Provide the (X, Y) coordinate of the cell's center where the given text is located.  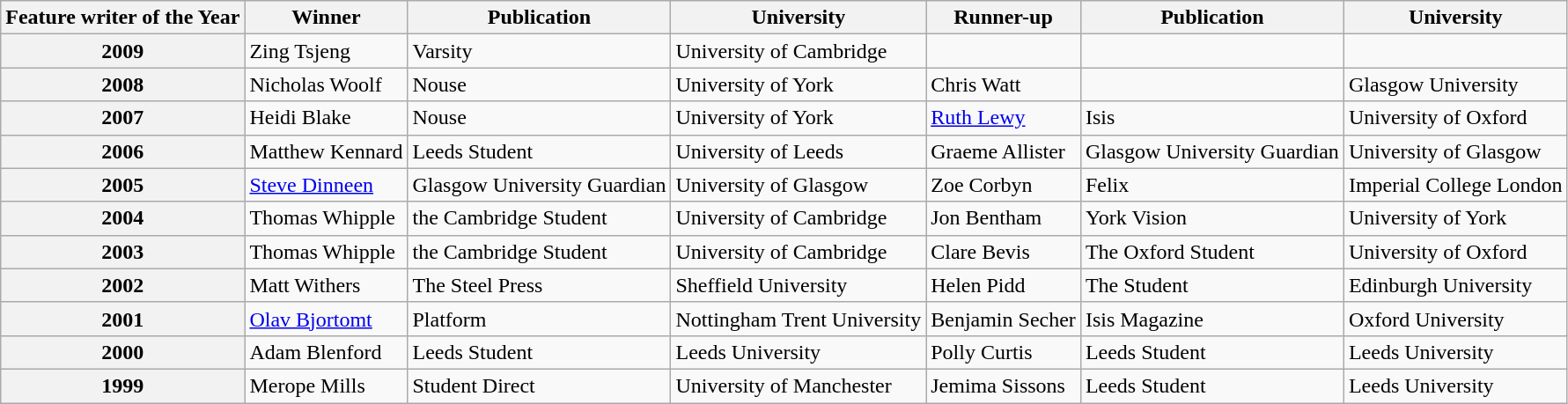
Jon Bentham (1004, 218)
Jemima Sissons (1004, 386)
Isis Magazine (1211, 319)
2007 (123, 118)
Matt Withers (326, 285)
Oxford University (1455, 319)
Heidi Blake (326, 118)
The Student (1211, 285)
Nicholas Woolf (326, 84)
2008 (123, 84)
2001 (123, 319)
Benjamin Secher (1004, 319)
Clare Bevis (1004, 252)
The Oxford Student (1211, 252)
Student Direct (539, 386)
Graeme Allister (1004, 151)
Helen Pidd (1004, 285)
2009 (123, 51)
Sheffield University (799, 285)
Polly Curtis (1004, 352)
Feature writer of the Year (123, 18)
Merope Mills (326, 386)
1999 (123, 386)
Adam Blenford (326, 352)
2002 (123, 285)
York Vision (1211, 218)
2004 (123, 218)
University of Manchester (799, 386)
Platform (539, 319)
Zing Tsjeng (326, 51)
Glasgow University (1455, 84)
Ruth Lewy (1004, 118)
Matthew Kennard (326, 151)
Varsity (539, 51)
2003 (123, 252)
Runner-up (1004, 18)
Zoe Corbyn (1004, 185)
Steve Dinneen (326, 185)
Isis (1211, 118)
2005 (123, 185)
2006 (123, 151)
Imperial College London (1455, 185)
Chris Watt (1004, 84)
Felix (1211, 185)
Nottingham Trent University (799, 319)
Winner (326, 18)
2000 (123, 352)
Edinburgh University (1455, 285)
University of Leeds (799, 151)
Olav Bjortomt (326, 319)
The Steel Press (539, 285)
